Pinpoint the cell where the given text exists, returning its [X, Y] midpoint coordinate. 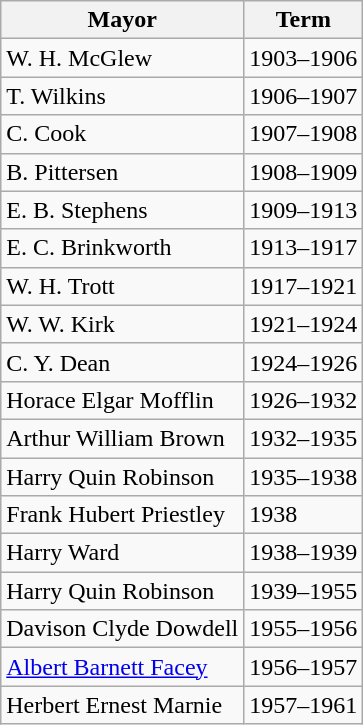
1938–1939 [304, 553]
W. H. Trott [122, 286]
1938 [304, 515]
B. Pittersen [122, 172]
1924–1926 [304, 362]
1939–1955 [304, 591]
Arthur William Brown [122, 438]
W. W. Kirk [122, 324]
1921–1924 [304, 324]
1913–1917 [304, 248]
1903–1906 [304, 58]
1908–1909 [304, 172]
Davison Clyde Dowdell [122, 629]
1926–1932 [304, 400]
Frank Hubert Priestley [122, 515]
Horace Elgar Mofflin [122, 400]
1957–1961 [304, 705]
1917–1921 [304, 286]
Harry Ward [122, 553]
C. Y. Dean [122, 362]
Albert Barnett Facey [122, 667]
W. H. McGlew [122, 58]
1955–1956 [304, 629]
E. B. Stephens [122, 210]
1909–1913 [304, 210]
T. Wilkins [122, 96]
Mayor [122, 20]
1906–1907 [304, 96]
E. C. Brinkworth [122, 248]
1935–1938 [304, 477]
1956–1957 [304, 667]
C. Cook [122, 134]
1932–1935 [304, 438]
1907–1908 [304, 134]
Herbert Ernest Marnie [122, 705]
Term [304, 20]
